For the text-containing cell, return its midpoint in [X, Y] coordinate format. 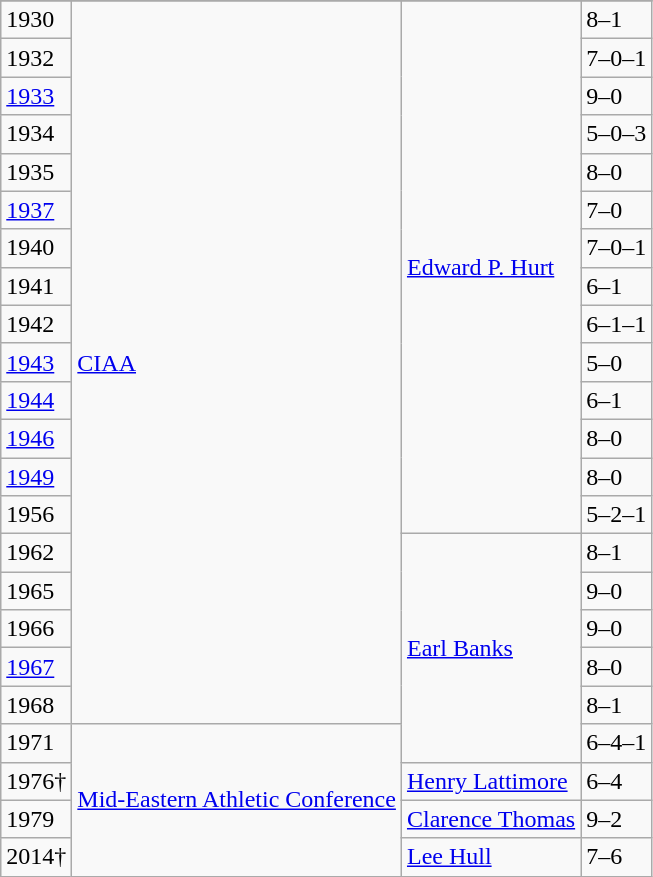
1941 [36, 286]
1942 [36, 324]
1934 [36, 134]
1940 [36, 248]
5–2–1 [616, 515]
1943 [36, 362]
1956 [36, 515]
1976† [36, 781]
1949 [36, 477]
7–6 [616, 857]
1965 [36, 591]
Henry Lattimore [490, 781]
6–4 [616, 781]
5–0–3 [616, 134]
1935 [36, 172]
1937 [36, 210]
1962 [36, 553]
5–0 [616, 362]
1966 [36, 629]
1944 [36, 400]
1971 [36, 743]
6–4–1 [616, 743]
1967 [36, 667]
1968 [36, 705]
Edward P. Hurt [490, 268]
1932 [36, 58]
Lee Hull [490, 857]
1946 [36, 438]
Earl Banks [490, 648]
1979 [36, 819]
1933 [36, 96]
6–1–1 [616, 324]
Mid-Eastern Athletic Conference [237, 800]
7–0 [616, 210]
Clarence Thomas [490, 819]
1930 [36, 20]
2014† [36, 857]
CIAA [237, 362]
9–2 [616, 819]
